Return the (x, y) coordinate for the center point of the cell that contains the specified text.  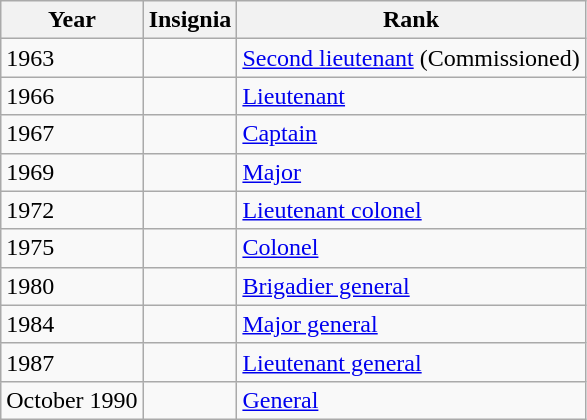
Captain (411, 134)
1984 (72, 324)
1969 (72, 172)
Brigadier general (411, 286)
1963 (72, 58)
Major general (411, 324)
Insignia (190, 20)
1972 (72, 210)
Rank (411, 20)
Lieutenant (411, 96)
1975 (72, 248)
October 1990 (72, 400)
General (411, 400)
Year (72, 20)
Second lieutenant (Commissioned) (411, 58)
Major (411, 172)
Colonel (411, 248)
1987 (72, 362)
Lieutenant general (411, 362)
1967 (72, 134)
1980 (72, 286)
1966 (72, 96)
Lieutenant colonel (411, 210)
